Provide the [x, y] coordinate of the cell's center where the given text is located.  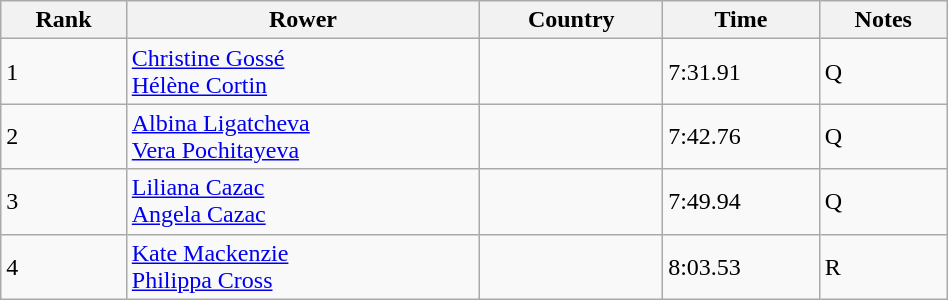
7:42.76 [742, 136]
7:31.91 [742, 72]
Time [742, 20]
4 [64, 266]
8:03.53 [742, 266]
2 [64, 136]
3 [64, 202]
Kate MackenziePhilippa Cross [303, 266]
7:49.94 [742, 202]
Christine GosséHélène Cortin [303, 72]
Notes [883, 20]
Country [572, 20]
1 [64, 72]
Albina LigatchevaVera Pochitayeva [303, 136]
Rower [303, 20]
Rank [64, 20]
R [883, 266]
Liliana CazacAngela Cazac [303, 202]
